Search for the cell housing the specified text and yield its (x, y) center coordinate. 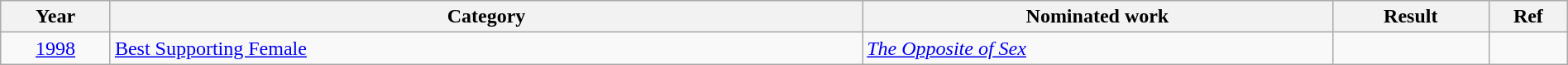
Nominated work (1097, 17)
1998 (56, 48)
Category (486, 17)
Year (56, 17)
Ref (1528, 17)
The Opposite of Sex (1097, 48)
Best Supporting Female (486, 48)
Result (1411, 17)
